Search for the cell housing the specified text and yield its [X, Y] center coordinate. 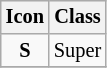
Icon [25, 17]
Class [78, 17]
Super [78, 51]
S [25, 51]
